Return [x, y] of the center of cell containing provided text 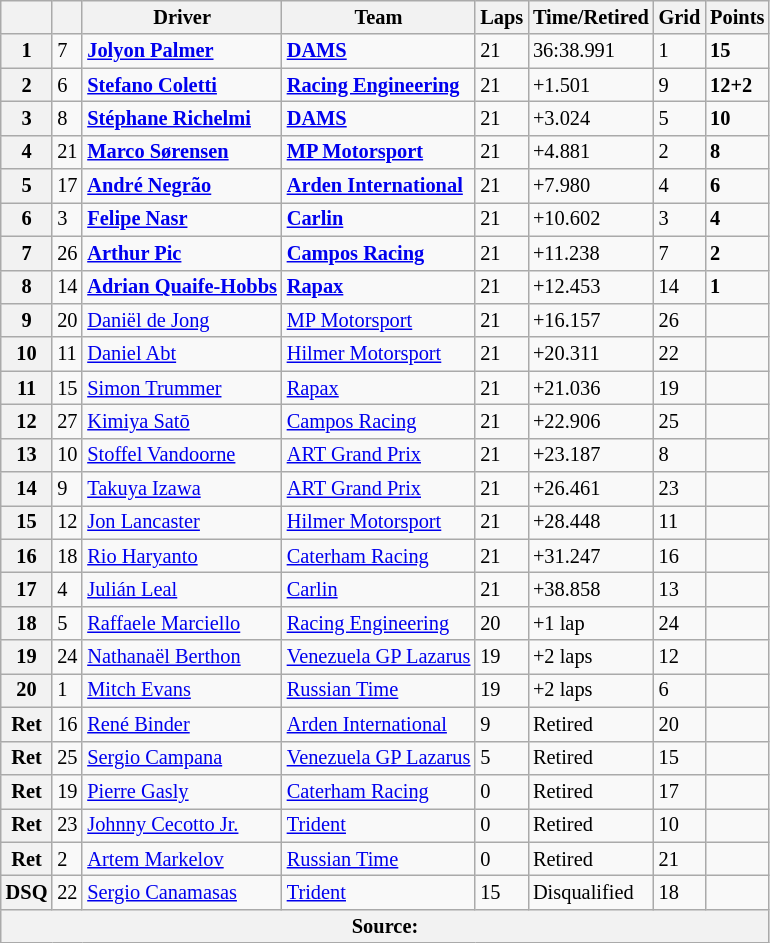
Marco Sørensen [182, 152]
Source: [386, 926]
Pierre Gasly [182, 791]
Adrian Quaife-Hobbs [182, 287]
Felipe Nasr [182, 219]
+1 lap [591, 623]
12+2 [737, 85]
Simon Trummer [182, 388]
+23.187 [591, 455]
Nathanaël Berthon [182, 657]
+16.157 [591, 320]
Artem Markelov [182, 859]
+10.602 [591, 219]
Disqualified [591, 892]
Daniël de Jong [182, 320]
Time/Retired [591, 17]
Julián Leal [182, 589]
+4.881 [591, 152]
Kimiya Satō [182, 421]
René Binder [182, 724]
+12.453 [591, 287]
Rio Haryanto [182, 556]
Jon Lancaster [182, 522]
Daniel Abt [182, 354]
36:38.991 [591, 51]
+21.036 [591, 388]
Takuya Izawa [182, 489]
André Negrão [182, 186]
+31.247 [591, 556]
Jolyon Palmer [182, 51]
+1.501 [591, 85]
+28.448 [591, 522]
Arthur Pic [182, 253]
Laps [502, 17]
Sergio Canamasas [182, 892]
Sergio Campana [182, 758]
Points [737, 17]
DSQ [27, 892]
+38.858 [591, 589]
+26.461 [591, 489]
Grid [680, 17]
+22.906 [591, 421]
+3.024 [591, 118]
Driver [182, 17]
Stéphane Richelmi [182, 118]
Stefano Coletti [182, 85]
Raffaele Marciello [182, 623]
Mitch Evans [182, 690]
+11.238 [591, 253]
27 [67, 421]
+20.311 [591, 354]
Team [378, 17]
+7.980 [591, 186]
Stoffel Vandoorne [182, 455]
Johnny Cecotto Jr. [182, 825]
